Output the [X, Y] coordinate of the center of the cell containing the given text.  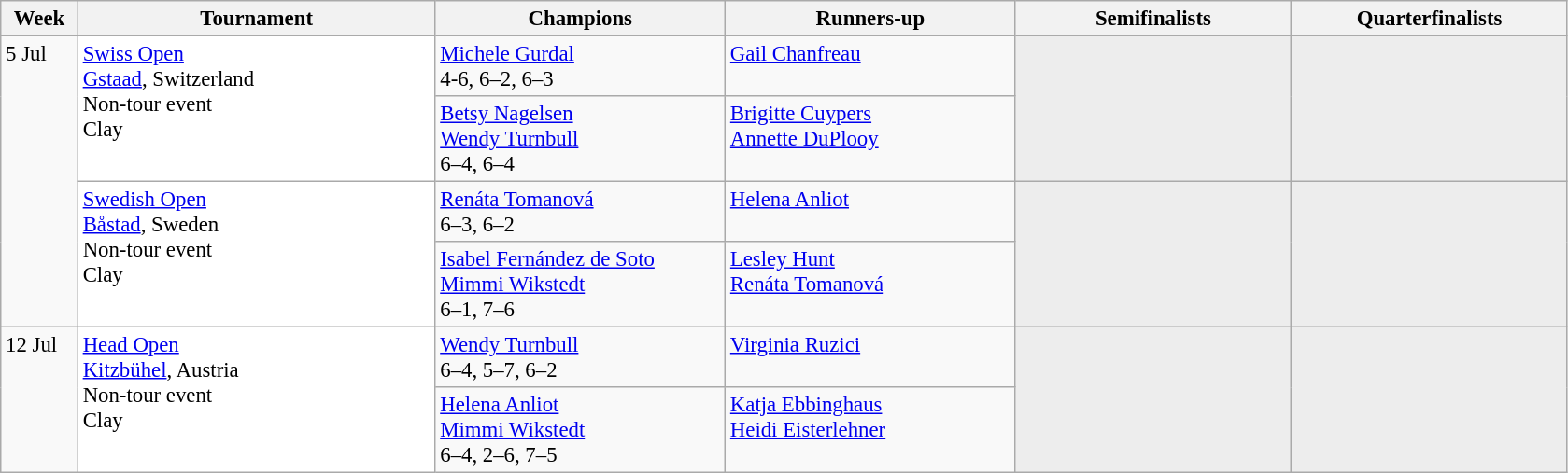
Brigitte Cuypers Annette DuPlooy [870, 139]
Head Open Kitzbühel, AustriaNon-tour eventClay [256, 400]
Helena Anliot [870, 213]
Swedish Open Båstad, SwedenNon-tour eventClay [256, 255]
Champions [581, 19]
Isabel Fernández de Soto Mimmi Wikstedt6–1, 7–6 [581, 285]
Tournament [256, 19]
Lesley Hunt Renáta Tomanová [870, 285]
Runners-up [870, 19]
Gail Chanfreau [870, 67]
Quarterfinalists [1430, 19]
Renáta Tomanová6–3, 6–2 [581, 213]
Semifinalists [1153, 19]
5 Jul [39, 182]
Week [39, 19]
Michele Gurdal4-6, 6–2, 6–3 [581, 67]
Wendy Turnbull6–4, 5–7, 6–2 [581, 358]
Betsy Nagelsen Wendy Turnbull6–4, 6–4 [581, 139]
Virginia Ruzici [870, 358]
12 Jul [39, 400]
Swiss Open Gstaad, SwitzerlandNon-tour eventClay [256, 109]
